Provide the [x, y] coordinate of the cell's center where the given text is located.  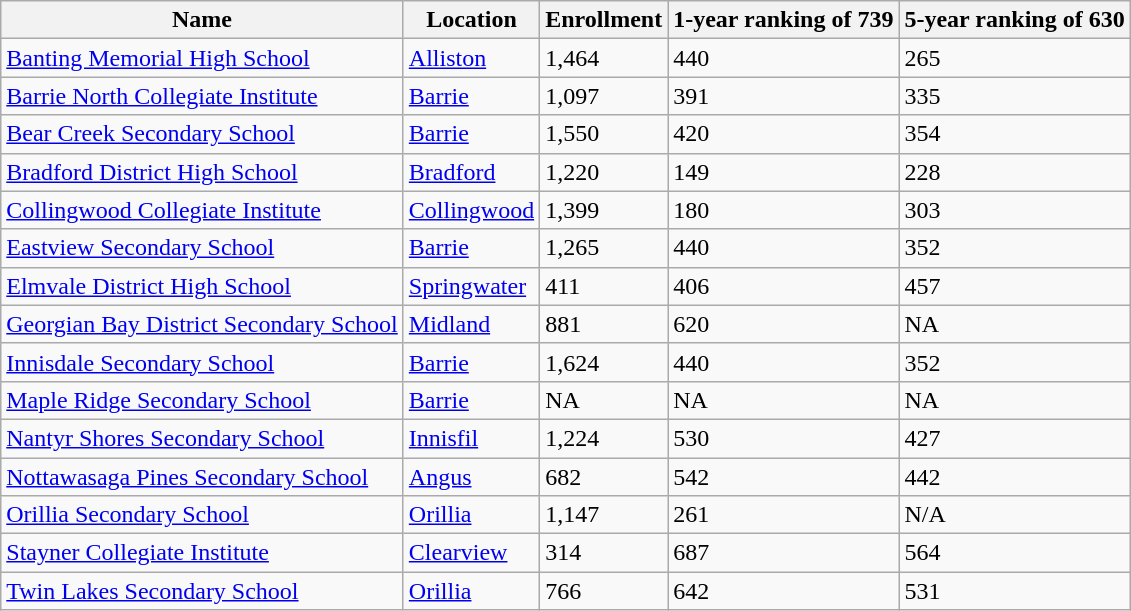
149 [784, 172]
5-year ranking of 630 [1014, 20]
335 [1014, 96]
1,097 [604, 96]
Georgian Bay District Secondary School [202, 324]
Barrie North Collegiate Institute [202, 96]
Innisfil [471, 438]
Clearview [471, 553]
531 [1014, 591]
542 [784, 477]
1,550 [604, 134]
265 [1014, 58]
1,220 [604, 172]
Springwater [471, 286]
1,147 [604, 515]
Orillia Secondary School [202, 515]
Name [202, 20]
N/A [1014, 515]
Midland [471, 324]
Maple Ridge Secondary School [202, 400]
391 [784, 96]
Nottawasaga Pines Secondary School [202, 477]
427 [1014, 438]
303 [1014, 210]
314 [604, 553]
411 [604, 286]
1,265 [604, 248]
Stayner Collegiate Institute [202, 553]
Bear Creek Secondary School [202, 134]
Bradford [471, 172]
354 [1014, 134]
Nantyr Shores Secondary School [202, 438]
Twin Lakes Secondary School [202, 591]
1,464 [604, 58]
228 [1014, 172]
180 [784, 210]
620 [784, 324]
Innisdale Secondary School [202, 362]
Enrollment [604, 20]
261 [784, 515]
1,624 [604, 362]
Collingwood [471, 210]
564 [1014, 553]
406 [784, 286]
530 [784, 438]
457 [1014, 286]
Location [471, 20]
766 [604, 591]
Alliston [471, 58]
682 [604, 477]
1,224 [604, 438]
881 [604, 324]
442 [1014, 477]
Eastview Secondary School [202, 248]
Elmvale District High School [202, 286]
687 [784, 553]
642 [784, 591]
1-year ranking of 739 [784, 20]
420 [784, 134]
1,399 [604, 210]
Collingwood Collegiate Institute [202, 210]
Angus [471, 477]
Bradford District High School [202, 172]
Banting Memorial High School [202, 58]
